Output the [X, Y] coordinate of the center of the cell containing the given text.  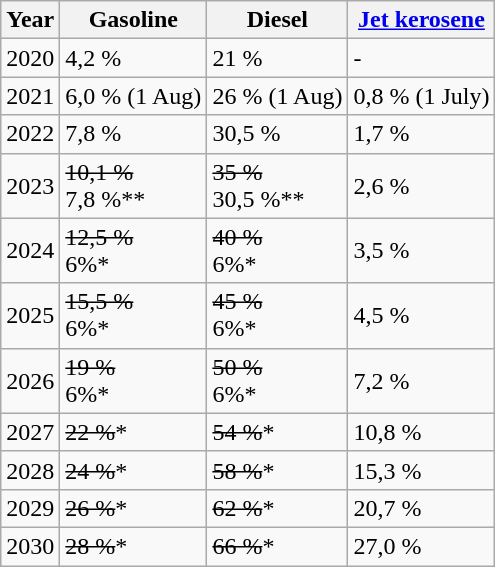
- [422, 58]
2,6 % [422, 186]
6,0 % (1 Aug) [134, 96]
4,5 % [422, 316]
Year [30, 20]
19 %6%* [134, 380]
2025 [30, 316]
2023 [30, 186]
15,3 % [422, 470]
2020 [30, 58]
2021 [30, 96]
12,5 %6%* [134, 250]
Diesel [278, 20]
21 % [278, 58]
58 %* [278, 470]
20,7 % [422, 508]
27,0 % [422, 546]
40 %6%* [278, 250]
0,8 % (1 July) [422, 96]
2029 [30, 508]
10,8 % [422, 432]
45 %6%* [278, 316]
Jet kerosene [422, 20]
1,7 % [422, 134]
54 %* [278, 432]
26 %* [134, 508]
35 %30,5 %** [278, 186]
2027 [30, 432]
50 %6%* [278, 380]
66 %* [278, 546]
15,5 %6%* [134, 316]
7,2 % [422, 380]
62 %* [278, 508]
2030 [30, 546]
2028 [30, 470]
2026 [30, 380]
4,2 % [134, 58]
Gasoline [134, 20]
10,1 %7,8 %** [134, 186]
30,5 % [278, 134]
2024 [30, 250]
3,5 % [422, 250]
2022 [30, 134]
24 %* [134, 470]
7,8 % [134, 134]
26 % (1 Aug) [278, 96]
22 %* [134, 432]
28 %* [134, 546]
